Find where the given text appears and provide that cell's center as [X, Y] coordinate. 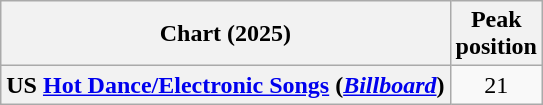
21 [496, 85]
Chart (2025) [226, 34]
US Hot Dance/Electronic Songs (Billboard) [226, 85]
Peakposition [496, 34]
